Locate the cell with the specified text and output its [x, y] center coordinate. 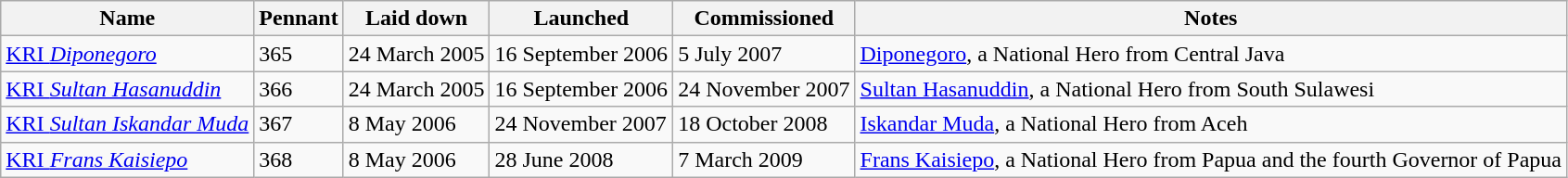
Commissioned [764, 19]
5 July 2007 [764, 54]
366 [299, 89]
KRI Frans Kaisiepo [128, 159]
Sultan Hasanuddin, a National Hero from South Sulawesi [1211, 89]
KRI Diponegoro [128, 54]
28 June 2008 [581, 159]
368 [299, 159]
Pennant [299, 19]
Diponegoro, a National Hero from Central Java [1211, 54]
18 October 2008 [764, 124]
KRI Sultan Hasanuddin [128, 89]
Name [128, 19]
KRI Sultan Iskandar Muda [128, 124]
365 [299, 54]
Launched [581, 19]
Iskandar Muda, a National Hero from Aceh [1211, 124]
Laid down [416, 19]
7 March 2009 [764, 159]
Notes [1211, 19]
Frans Kaisiepo, a National Hero from Papua and the fourth Governor of Papua [1211, 159]
367 [299, 124]
